Capture the cell that displays the provided text and extract its [x, y] central coordinate. 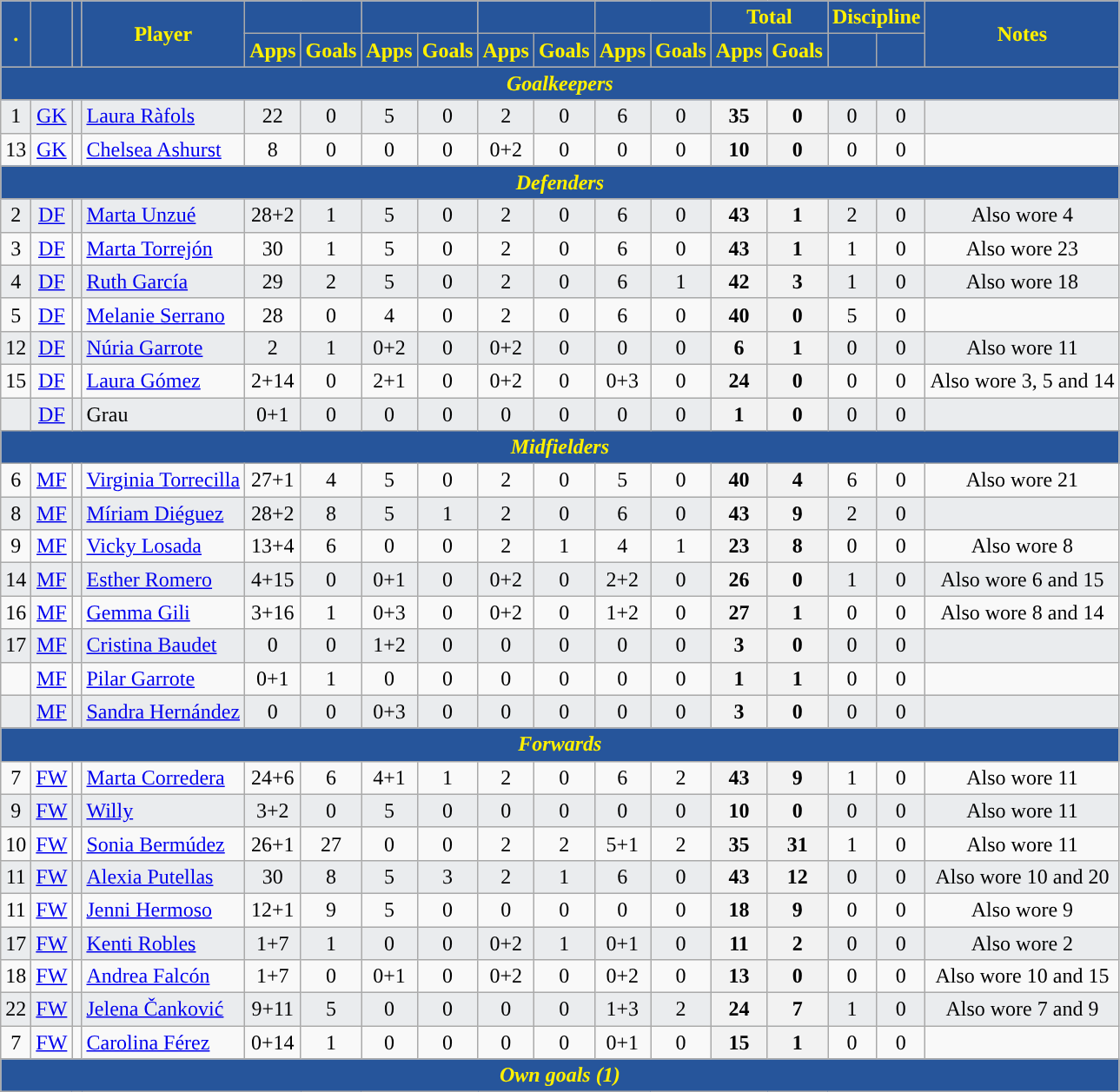
28 [273, 314]
Virginia Torrecilla [163, 480]
5+1 [622, 844]
Míriam Diéguez [163, 513]
Laura Ràfols [163, 116]
2+14 [273, 381]
Pilar Garrote [163, 678]
Midfielders [560, 447]
Chelsea Ashurst [163, 149]
Cristina Baudet [163, 645]
Also wore 7 and 9 [1022, 1009]
Sonia Bermúdez [163, 844]
Vicky Losada [163, 546]
Carolina Férez [163, 1042]
16 [16, 612]
Grau [163, 414]
24+6 [273, 778]
Forwards [560, 745]
23 [739, 546]
Also wore 6 and 15 [1022, 579]
Marta Corredera [163, 778]
31 [798, 844]
2+2 [622, 579]
Also wore 4 [1022, 215]
3+2 [273, 811]
Núria Garrote [163, 347]
Also wore 8 and 14 [1022, 612]
Willy [163, 811]
Notes [1022, 34]
0+14 [273, 1042]
1+3 [622, 1009]
Also wore 10 and 15 [1022, 976]
Kenti Robles [163, 943]
Esther Romero [163, 579]
26+1 [273, 844]
29 [273, 281]
Alexia Putellas [163, 877]
2+1 [389, 381]
Jenni Hermoso [163, 910]
Also wore 8 [1022, 546]
Also wore 23 [1022, 248]
Also wore 3, 5 and 14 [1022, 381]
Also wore 2 [1022, 943]
Sandra Hernández [163, 711]
13+4 [273, 546]
4+1 [389, 778]
42 [739, 281]
Gemma Gili [163, 612]
12+1 [273, 910]
4+15 [273, 579]
Laura Gómez [163, 381]
Defenders [560, 182]
14 [16, 579]
3+16 [273, 612]
Marta Torrejón [163, 248]
27+1 [273, 480]
Player [163, 34]
Melanie Serrano [163, 314]
Andrea Falcón [163, 976]
Ruth García [163, 281]
Discipline [876, 17]
Total [769, 17]
Also wore 9 [1022, 910]
Own goals (1) [560, 1075]
Marta Unzué [163, 215]
Also wore 18 [1022, 281]
Also wore 21 [1022, 480]
Goalkeepers [560, 83]
9+11 [273, 1009]
Also wore 10 and 20 [1022, 877]
26 [739, 579]
Jelena Čanković [163, 1009]
. [16, 34]
